Find where the given text appears and provide that cell's center as (X, Y) coordinate. 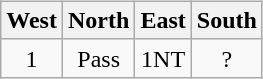
South (226, 20)
East (163, 20)
West (32, 20)
North (98, 20)
? (226, 58)
1NT (163, 58)
Pass (98, 58)
1 (32, 58)
